Determine the (X, Y) coordinate at the center of the cell enclosing the given text.  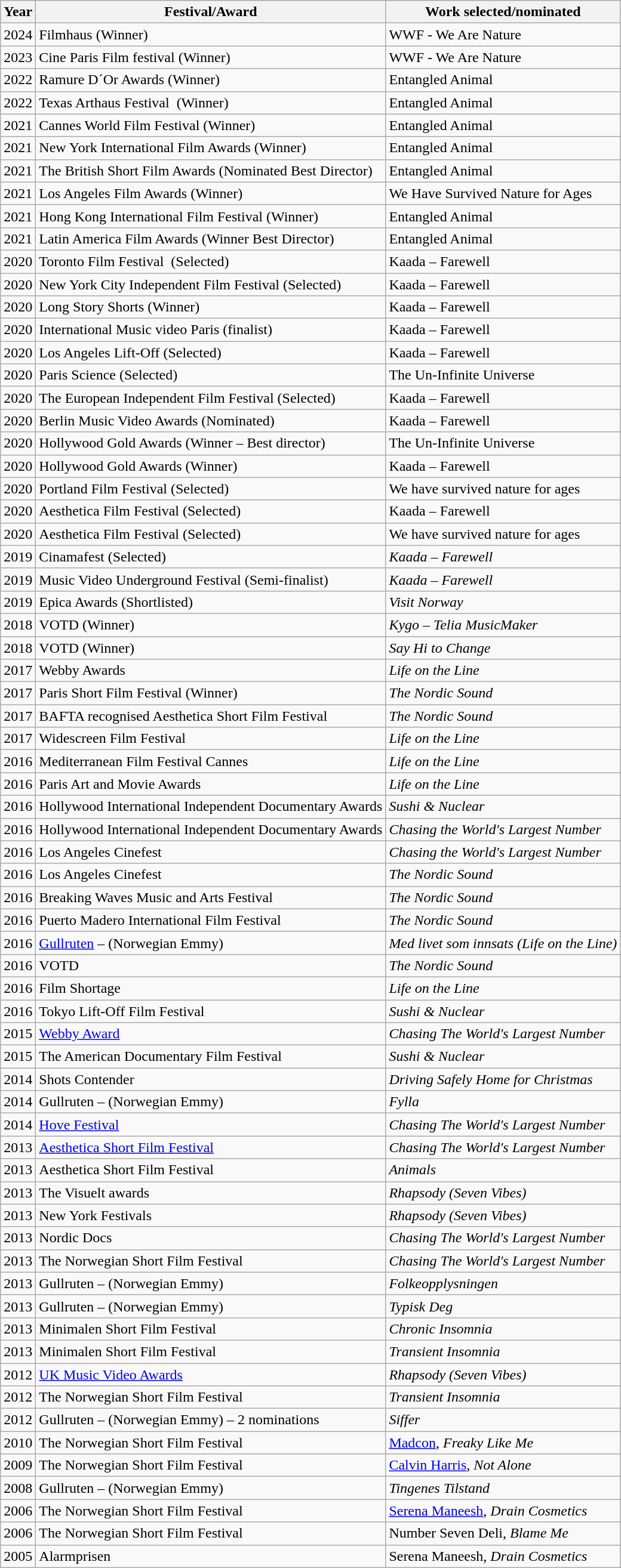
Toronto Film Festival (Selected) (211, 261)
Calvin Harris, Not Alone (503, 1465)
Year (18, 12)
Gullruten – (Norwegian Emmy) – 2 nominations (211, 1420)
Paris Art and Movie Awards (211, 784)
UK Music Video Awards (211, 1374)
BAFTA recognised Aesthetica Short Film Festival (211, 716)
Say Hi to Change (503, 647)
Widescreen Film Festival (211, 739)
2023 (18, 57)
The British Short Film Awards (Nominated Best Director) (211, 171)
Paris Short Film Festival (Winner) (211, 693)
New York International Film Awards (Winner) (211, 148)
Tingenes Tilstand (503, 1488)
2008 (18, 1488)
International Music video Paris (finalist) (211, 330)
Animals (503, 1170)
Portland Film Festival (Selected) (211, 489)
Cine Paris Film festival (Winner) (211, 57)
Latin America Film Awards (Winner Best Director) (211, 239)
Hove Festival (211, 1125)
Hollywood Gold Awards (Winner – Best director) (211, 443)
Los Angeles Lift-Off (Selected) (211, 353)
Hong Kong International Film Festival (Winner) (211, 216)
Long Story Shorts (Winner) (211, 307)
Cannes World Film Festival (Winner) (211, 125)
Puerto Madero International Film Festival (211, 920)
New York City Independent Film Festival (Selected) (211, 285)
The European Independent Film Festival (Selected) (211, 398)
Driving Safely Home for Christmas (503, 1079)
2010 (18, 1443)
Shots Contender (211, 1079)
2005 (18, 1556)
Alarmprisen (211, 1556)
We Have Survived Nature for Ages (503, 193)
Work selected/nominated (503, 12)
Chronic Insomnia (503, 1329)
New York Festivals (211, 1215)
The American Documentary Film Festival (211, 1057)
The Visuelt awards (211, 1193)
Epica Awards (Shortlisted) (211, 602)
Mediterranean Film Festival Cannes (211, 761)
Berlin Music Video Awards (Nominated) (211, 421)
Nordic Docs (211, 1238)
Madcon, Freaky Like Me (503, 1443)
Webby Awards (211, 671)
Festival/Award (211, 12)
Filmhaus (Winner) (211, 35)
VOTD (211, 965)
2009 (18, 1465)
Siffer (503, 1420)
Med livet som innsats (Life on the Line) (503, 943)
Cinamafest (Selected) (211, 557)
Film Shortage (211, 988)
Breaking Waves Music and Arts Festival (211, 897)
Ramure D´Or Awards (Winner) (211, 80)
Typisk Deg (503, 1306)
Webby Award (211, 1034)
Folkeopplysningen (503, 1283)
Tokyo Lift-Off Film Festival (211, 1011)
Music Video Underground Festival (Semi-finalist) (211, 579)
Texas Arthaus Festival (Winner) (211, 103)
Fylla (503, 1102)
Kygo – Telia MusicMaker (503, 625)
Visit Norway (503, 602)
Paris Science (Selected) (211, 375)
Hollywood Gold Awards (Winner) (211, 466)
Number Seven Deli, Blame Me (503, 1533)
Los Angeles Film Awards (Winner) (211, 193)
2024 (18, 35)
